Scan for the cell matching the given text and deliver its (X, Y) coordinate at center. 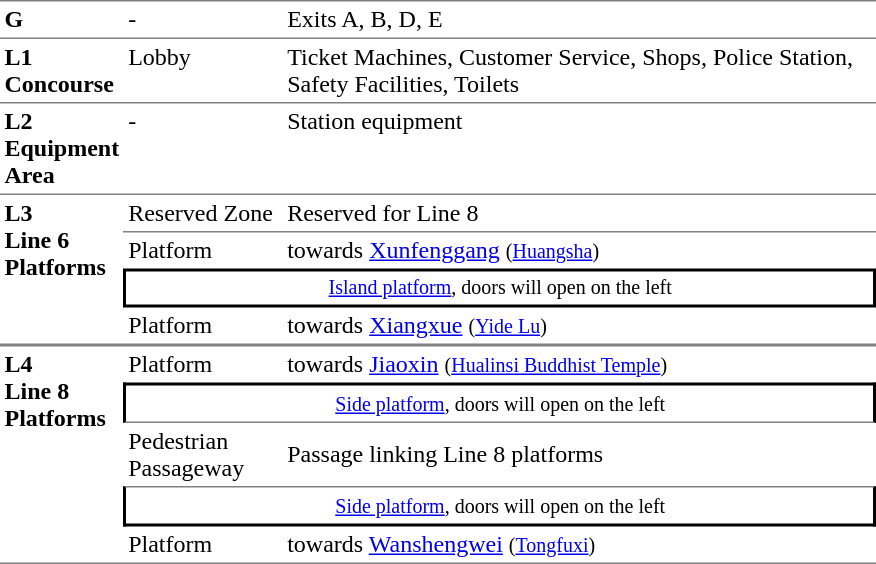
L3Line 6 Platforms (62, 270)
G (62, 19)
Reserved Zone (204, 213)
L4Line 8 Platforms (62, 454)
Pedestrian Passageway (204, 454)
L1Concourse (62, 70)
Lobby (204, 70)
L2Equipment Area (62, 148)
